Return (x, y) of the center of cell containing provided text 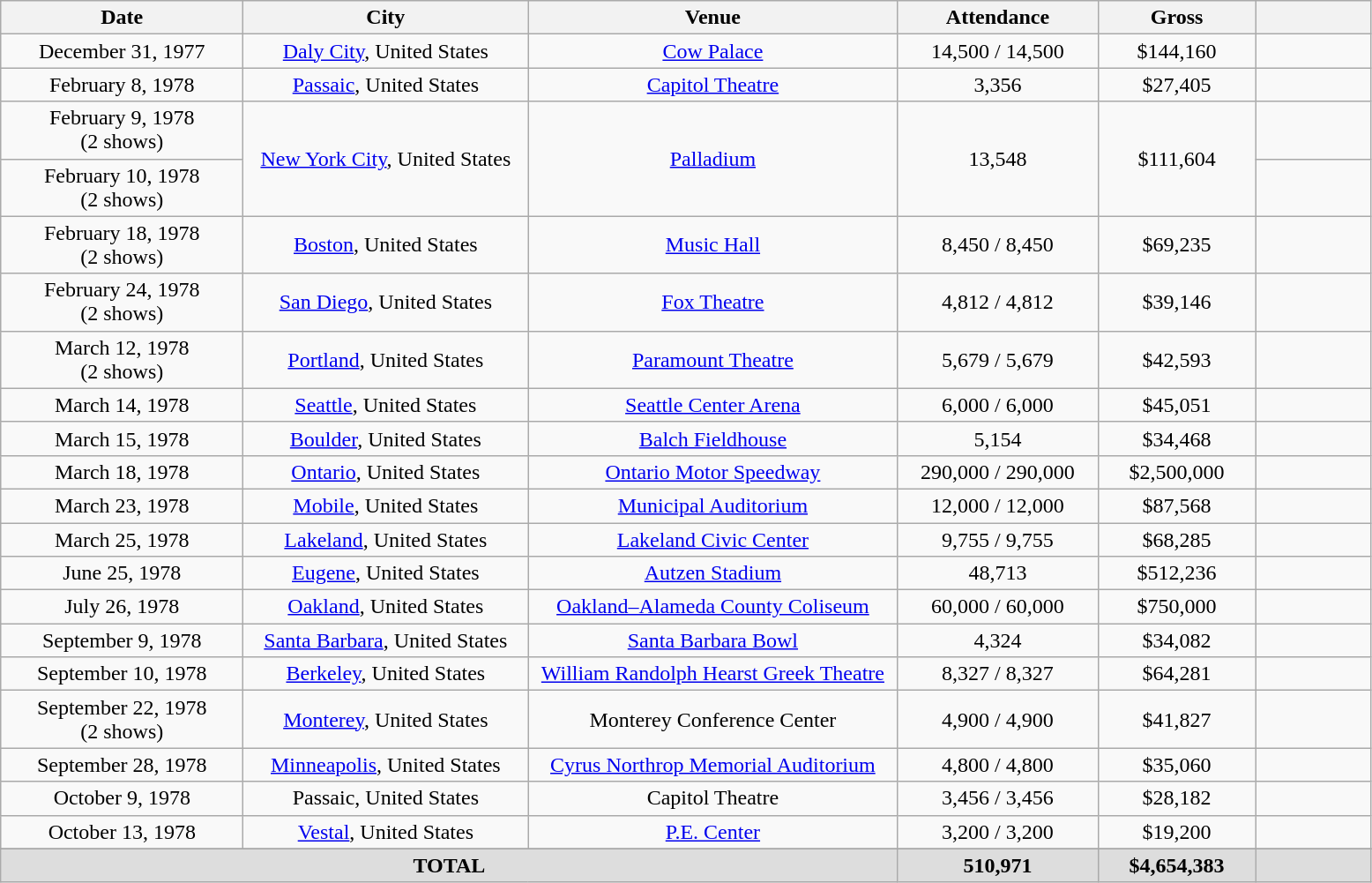
Attendance (998, 18)
Seattle Center Arena (712, 405)
Monterey Conference Center (712, 720)
Lakeland Civic Center (712, 539)
Date (122, 18)
13,548 (998, 159)
5,679 / 5,679 (998, 360)
March 23, 1978 (122, 505)
$39,146 (1176, 302)
June 25, 1978 (122, 573)
Santa Barbara, United States (386, 640)
TOTAL (450, 865)
September 22, 1978(2 shows) (122, 720)
Seattle, United States (386, 405)
March 14, 1978 (122, 405)
March 25, 1978 (122, 539)
Cow Palace (712, 51)
Autzen Stadium (712, 573)
8,450 / 8,450 (998, 245)
3,200 / 3,200 (998, 832)
$42,593 (1176, 360)
$144,160 (1176, 51)
Eugene, United States (386, 573)
Music Hall (712, 245)
City (386, 18)
September 9, 1978 (122, 640)
290,000 / 290,000 (998, 472)
$41,827 (1176, 720)
February 10, 1978(2 shows) (122, 187)
Vestal, United States (386, 832)
$35,060 (1176, 765)
4,324 (998, 640)
Boston, United States (386, 245)
Portland, United States (386, 360)
$111,604 (1176, 159)
8,327 / 8,327 (998, 674)
October 9, 1978 (122, 798)
3,456 / 3,456 (998, 798)
P.E. Center (712, 832)
Gross (1176, 18)
6,000 / 6,000 (998, 405)
February 18, 1978(2 shows) (122, 245)
Balch Fieldhouse (712, 438)
San Diego, United States (386, 302)
4,800 / 4,800 (998, 765)
Mobile, United States (386, 505)
$34,082 (1176, 640)
February 24, 1978(2 shows) (122, 302)
Palladium (712, 159)
February 8, 1978 (122, 85)
Monterey, United States (386, 720)
Paramount Theatre (712, 360)
Santa Barbara Bowl (712, 640)
Minneapolis, United States (386, 765)
September 28, 1978 (122, 765)
Oakland–Alameda County Coliseum (712, 607)
12,000 / 12,000 (998, 505)
$28,182 (1176, 798)
Ontario, United States (386, 472)
Ontario Motor Speedway (712, 472)
October 13, 1978 (122, 832)
4,900 / 4,900 (998, 720)
Cyrus Northrop Memorial Auditorium (712, 765)
Municipal Auditorium (712, 505)
$69,235 (1176, 245)
Berkeley, United States (386, 674)
July 26, 1978 (122, 607)
3,356 (998, 85)
5,154 (998, 438)
Fox Theatre (712, 302)
$27,405 (1176, 85)
$64,281 (1176, 674)
$750,000 (1176, 607)
March 15, 1978 (122, 438)
14,500 / 14,500 (998, 51)
March 18, 1978 (122, 472)
$2,500,000 (1176, 472)
$4,654,383 (1176, 865)
Oakland, United States (386, 607)
4,812 / 4,812 (998, 302)
$512,236 (1176, 573)
March 12, 1978(2 shows) (122, 360)
William Randolph Hearst Greek Theatre (712, 674)
60,000 / 60,000 (998, 607)
December 31, 1977 (122, 51)
510,971 (998, 865)
48,713 (998, 573)
September 10, 1978 (122, 674)
$87,568 (1176, 505)
$45,051 (1176, 405)
$68,285 (1176, 539)
$19,200 (1176, 832)
$34,468 (1176, 438)
9,755 / 9,755 (998, 539)
Daly City, United States (386, 51)
Lakeland, United States (386, 539)
February 9, 1978(2 shows) (122, 131)
Boulder, United States (386, 438)
Venue (712, 18)
New York City, United States (386, 159)
